Extract the [x, y] coordinate from the center of the cell holding the provided text.  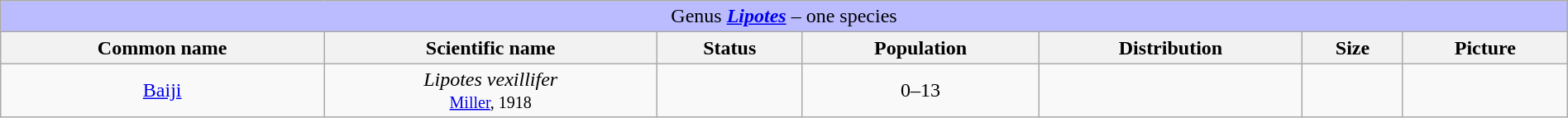
Picture [1485, 48]
0–13 [921, 91]
Genus Lipotes – one species [784, 17]
Status [729, 48]
Common name [162, 48]
Distribution [1171, 48]
Size [1352, 48]
Baiji [162, 91]
Scientific name [491, 48]
Population [921, 48]
Lipotes vexilliferMiller, 1918 [491, 91]
